Return (x, y) of the center of cell containing provided text 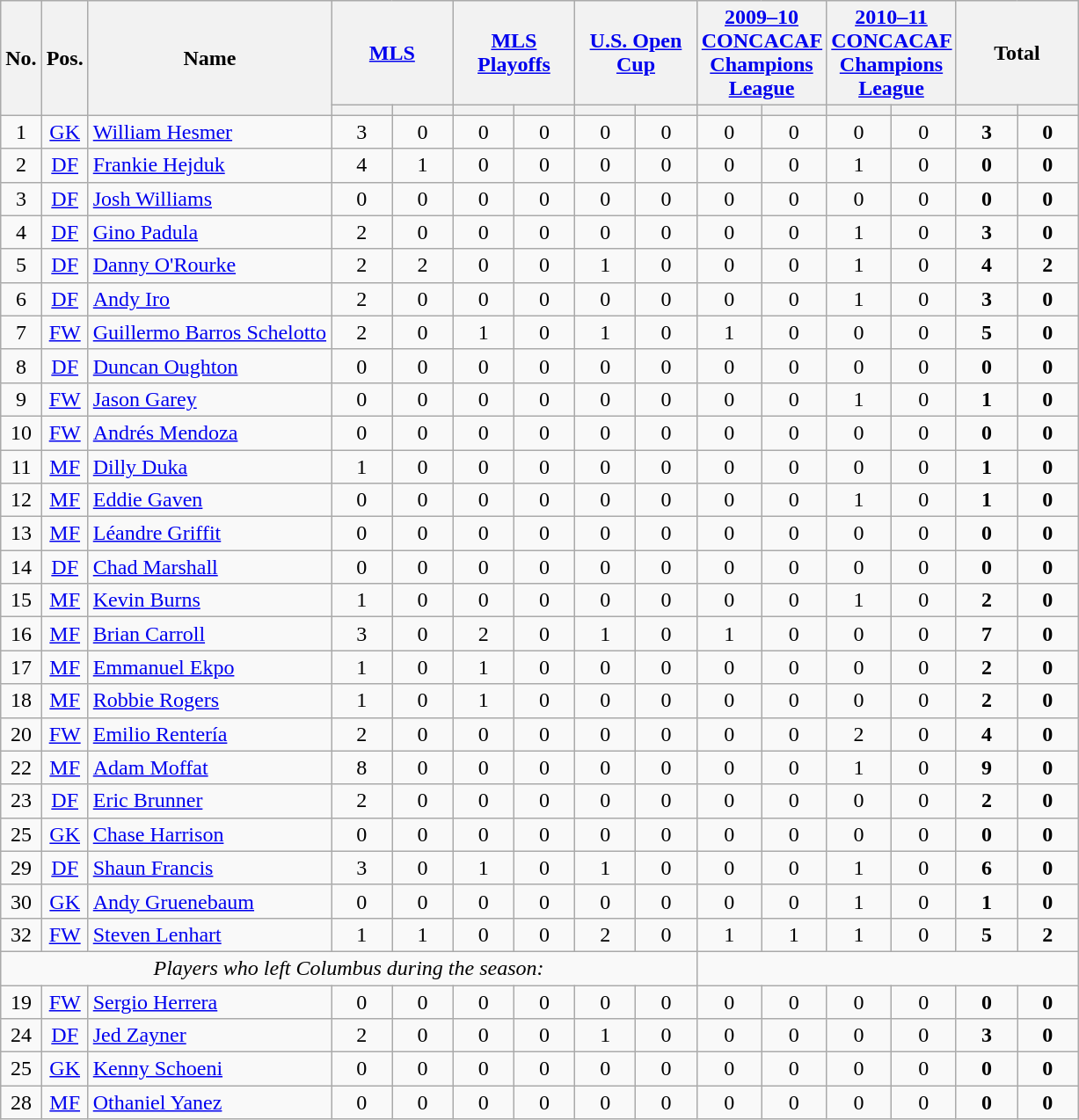
U.S. Open Cup (637, 53)
17 (21, 667)
No. (21, 58)
Pos. (65, 58)
Total (1017, 53)
Sergio Herrera (209, 1001)
Andy Iro (209, 299)
Duncan Oughton (209, 366)
Andy Gruenebaum (209, 901)
MLS (392, 53)
Dilly Duka (209, 467)
Chase Harrison (209, 834)
Léandre Griffit (209, 534)
22 (21, 767)
Shaun Francis (209, 868)
Chad Marshall (209, 567)
2010–11 CONCACAF Champions League (892, 53)
24 (21, 1036)
Emmanuel Ekpo (209, 667)
28 (21, 1102)
32 (21, 935)
Jed Zayner (209, 1036)
Robbie Rogers (209, 701)
MLS Playoffs (514, 53)
Jason Garey (209, 399)
13 (21, 534)
Steven Lenhart (209, 935)
18 (21, 701)
Eddie Gaven (209, 500)
Eric Brunner (209, 801)
Gino Padula (209, 232)
15 (21, 600)
11 (21, 467)
Kevin Burns (209, 600)
10 (21, 433)
12 (21, 500)
Othaniel Yanez (209, 1102)
William Hesmer (209, 132)
19 (21, 1001)
23 (21, 801)
Name (209, 58)
Adam Moffat (209, 767)
Frankie Hejduk (209, 165)
Josh Williams (209, 199)
30 (21, 901)
16 (21, 634)
2009–10 CONCACAF Champions League (762, 53)
Andrés Mendoza (209, 433)
Emilio Rentería (209, 734)
Players who left Columbus during the season: (349, 968)
29 (21, 868)
14 (21, 567)
Kenny Schoeni (209, 1069)
Guillermo Barros Schelotto (209, 332)
20 (21, 734)
Brian Carroll (209, 634)
Danny O'Rourke (209, 265)
